Detect which cell encompasses the target text, then output its [x, y] center coordinate. 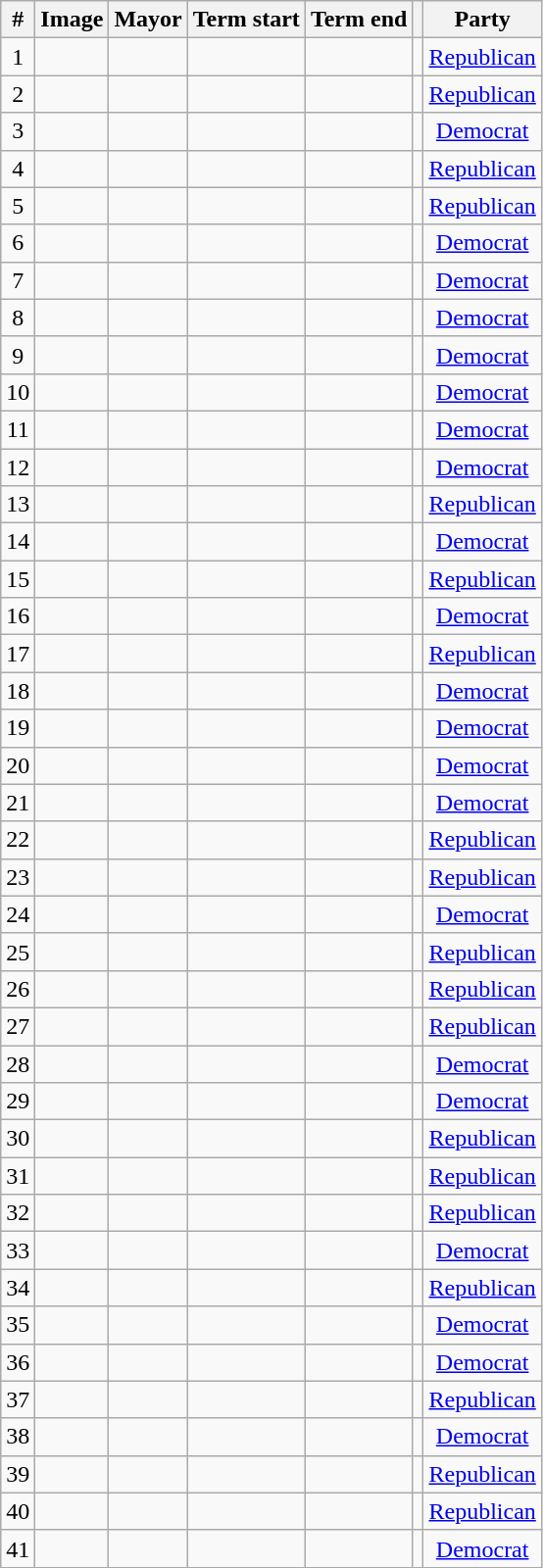
Image [73, 20]
36 [18, 1362]
25 [18, 952]
18 [18, 691]
6 [18, 243]
26 [18, 989]
35 [18, 1325]
38 [18, 1437]
40 [18, 1511]
24 [18, 914]
Party [482, 20]
Term end [359, 20]
29 [18, 1102]
5 [18, 206]
1 [18, 57]
Mayor [148, 20]
34 [18, 1288]
19 [18, 728]
10 [18, 392]
9 [18, 355]
31 [18, 1176]
3 [18, 131]
4 [18, 169]
Term start [246, 20]
12 [18, 467]
16 [18, 616]
17 [18, 654]
8 [18, 318]
28 [18, 1063]
14 [18, 542]
21 [18, 803]
22 [18, 840]
2 [18, 94]
20 [18, 765]
37 [18, 1399]
15 [18, 579]
13 [18, 505]
30 [18, 1139]
33 [18, 1250]
# [18, 20]
27 [18, 1026]
39 [18, 1474]
23 [18, 877]
7 [18, 280]
41 [18, 1548]
11 [18, 429]
32 [18, 1213]
